Output the [x, y] coordinate of the center of the cell containing the given text.  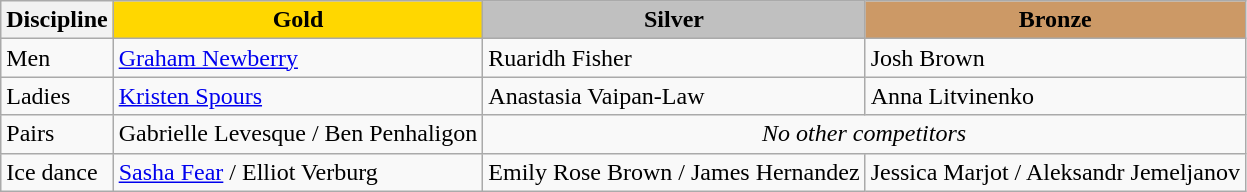
Josh Brown [1055, 58]
Pairs [57, 134]
Discipline [57, 20]
Emily Rose Brown / James Hernandez [674, 172]
Anna Litvinenko [1055, 96]
Gold [298, 20]
Silver [674, 20]
Graham Newberry [298, 58]
No other competitors [864, 134]
Sasha Fear / Elliot Verburg [298, 172]
Ice dance [57, 172]
Ladies [57, 96]
Men [57, 58]
Anastasia Vaipan-Law [674, 96]
Jessica Marjot / Aleksandr Jemeljanov [1055, 172]
Gabrielle Levesque / Ben Penhaligon [298, 134]
Ruaridh Fisher [674, 58]
Kristen Spours [298, 96]
Bronze [1055, 20]
